Output the (x, y) coordinate of the center of the cell containing the given text.  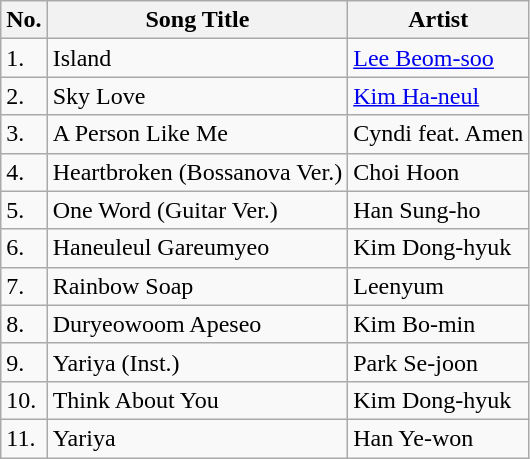
10. (24, 400)
One Word (Guitar Ver.) (198, 210)
9. (24, 362)
Sky Love (198, 96)
Heartbroken (Bossanova Ver.) (198, 172)
Kim Bo-min (438, 324)
Leenyum (438, 286)
Yariya (198, 438)
7. (24, 286)
Han Ye-won (438, 438)
Duryeowoom Apeseo (198, 324)
Rainbow Soap (198, 286)
No. (24, 20)
Lee Beom-soo (438, 58)
Song Title (198, 20)
Island (198, 58)
Choi Hoon (438, 172)
Yariya (Inst.) (198, 362)
3. (24, 134)
11. (24, 438)
A Person Like Me (198, 134)
Think About You (198, 400)
2. (24, 96)
Cyndi feat. Amen (438, 134)
Park Se-joon (438, 362)
Han Sung-ho (438, 210)
4. (24, 172)
1. (24, 58)
Haneuleul Gareumyeo (198, 248)
Artist (438, 20)
Kim Ha-neul (438, 96)
5. (24, 210)
8. (24, 324)
6. (24, 248)
